Capture the cell that displays the provided text and extract its (x, y) central coordinate. 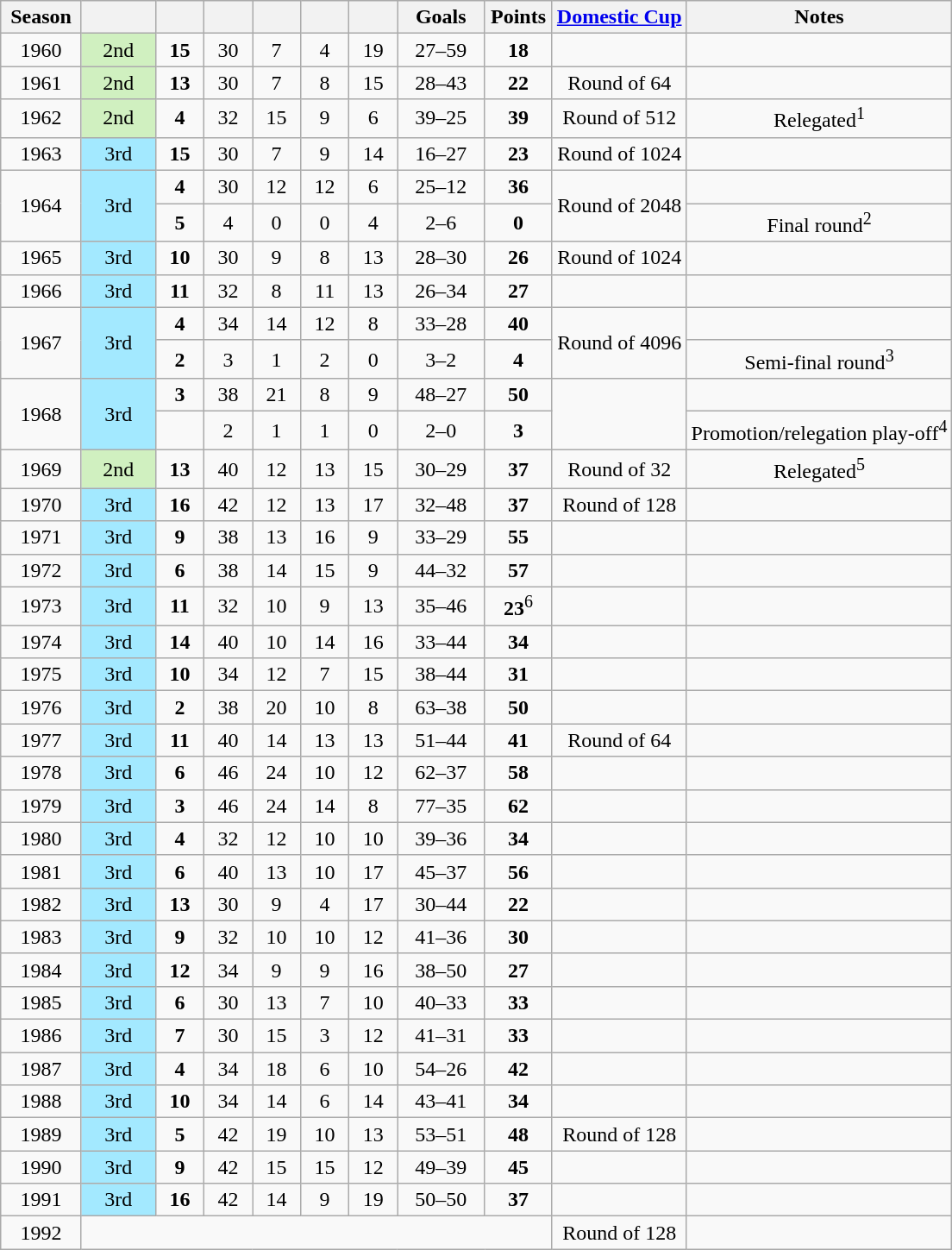
49–39 (442, 1167)
1964 (41, 207)
56 (519, 871)
36 (519, 187)
1992 (41, 1233)
1986 (41, 1036)
28–30 (442, 258)
1978 (41, 773)
62 (519, 806)
30–44 (442, 904)
1979 (41, 806)
35–46 (442, 606)
44–32 (442, 570)
39–25 (442, 119)
1962 (41, 119)
1966 (41, 291)
1989 (41, 1134)
1991 (41, 1200)
1972 (41, 570)
1960 (41, 50)
1977 (41, 740)
28–43 (442, 83)
51–44 (442, 740)
45 (519, 1167)
2–6 (442, 223)
1973 (41, 606)
33–28 (442, 323)
32–48 (442, 505)
45–37 (442, 871)
1976 (41, 707)
1982 (41, 904)
38–50 (442, 970)
1981 (41, 871)
1987 (41, 1069)
Round of 2048 (619, 207)
1974 (41, 642)
Round of 4096 (619, 343)
53–51 (442, 1134)
1975 (41, 675)
20 (276, 707)
Promotion/relegation play-off4 (819, 431)
2–0 (442, 431)
1985 (41, 1003)
1990 (41, 1167)
77–35 (442, 806)
57 (519, 570)
Notes (819, 17)
48–27 (442, 395)
41–36 (442, 937)
1971 (41, 537)
Round of 32 (619, 469)
55 (519, 537)
1988 (41, 1102)
63–38 (442, 707)
30–29 (442, 469)
Goals (442, 17)
1969 (41, 469)
58 (519, 773)
23 (519, 154)
38–44 (442, 675)
26 (519, 258)
39–36 (442, 839)
41–31 (442, 1036)
16–27 (442, 154)
39 (519, 119)
1970 (41, 505)
Season (41, 17)
1983 (41, 937)
Relegated5 (819, 469)
31 (519, 675)
33–44 (442, 642)
Points (519, 17)
Domestic Cup (619, 17)
54–26 (442, 1069)
1961 (41, 83)
27–59 (442, 50)
1967 (41, 343)
3–2 (442, 359)
43–41 (442, 1102)
21 (276, 395)
40–33 (442, 1003)
25–12 (442, 187)
1968 (41, 414)
1980 (41, 839)
50–50 (442, 1200)
62–37 (442, 773)
Round of 512 (619, 119)
26–34 (442, 291)
41 (519, 740)
1984 (41, 970)
236 (519, 606)
Semi-final round3 (819, 359)
1965 (41, 258)
1963 (41, 154)
Relegated1 (819, 119)
48 (519, 1134)
Final round2 (819, 223)
33–29 (442, 537)
